Determine the (X, Y) coordinate at the center of the cell enclosing the given text.  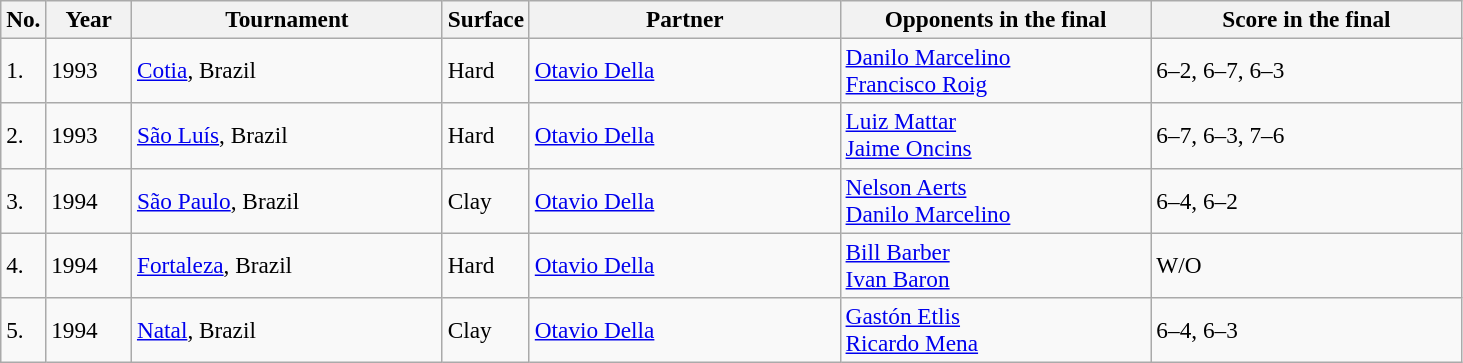
No. (24, 19)
5. (24, 330)
4. (24, 264)
6–4, 6–2 (1306, 200)
6–2, 6–7, 6–3 (1306, 70)
3. (24, 200)
Tournament (288, 19)
Danilo Marcelino Francisco Roig (996, 70)
São Paulo, Brazil (288, 200)
Opponents in the final (996, 19)
6–7, 6–3, 7–6 (1306, 136)
São Luís, Brazil (288, 136)
Surface (486, 19)
2. (24, 136)
W/O (1306, 264)
Cotia, Brazil (288, 70)
Bill Barber Ivan Baron (996, 264)
Gastón Etlis Ricardo Mena (996, 330)
6–4, 6–3 (1306, 330)
Natal, Brazil (288, 330)
Partner (684, 19)
Score in the final (1306, 19)
Year (89, 19)
Luiz Mattar Jaime Oncins (996, 136)
Nelson Aerts Danilo Marcelino (996, 200)
Fortaleza, Brazil (288, 264)
1. (24, 70)
